Determine the [x, y] coordinate at the center of the cell enclosing the given text.  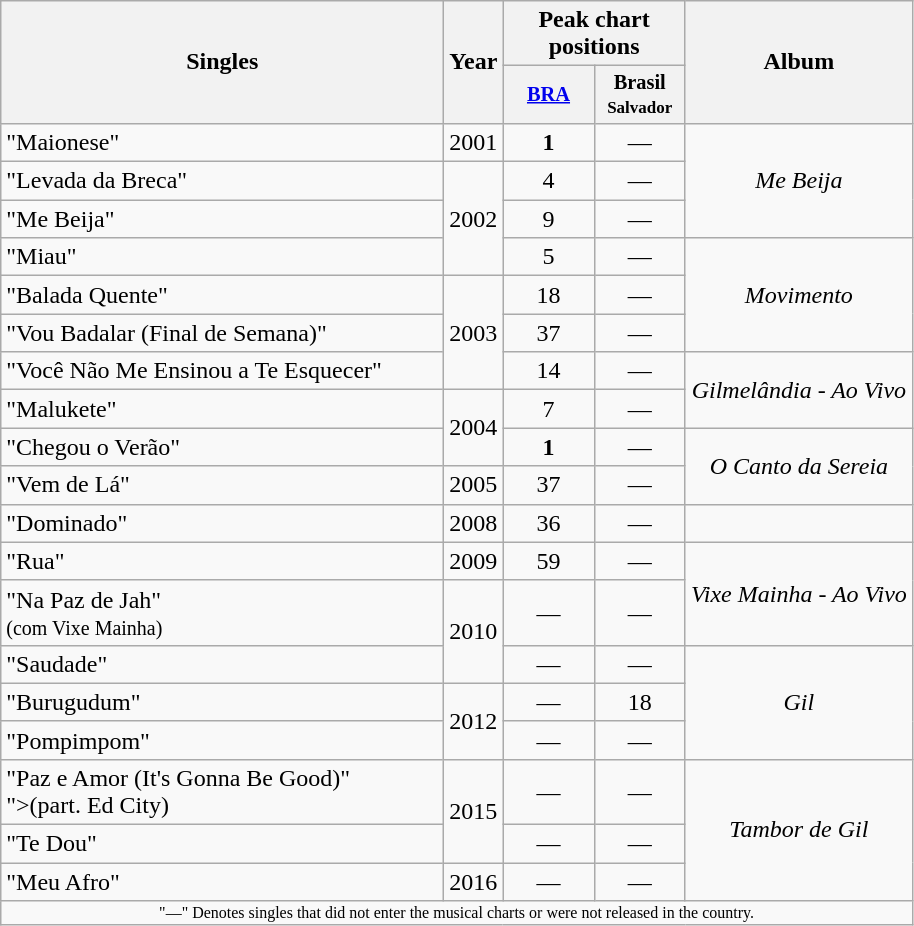
Movimento [798, 295]
2002 [474, 219]
59 [548, 561]
2016 [474, 882]
2001 [474, 142]
"Meu Afro" [222, 882]
O Canto da Sereia [798, 466]
9 [548, 219]
"Rua" [222, 561]
2008 [474, 523]
"Te Dou" [222, 844]
"Na Paz de Jah"(com Vixe Mainha) [222, 612]
2005 [474, 485]
"Malukete" [222, 409]
36 [548, 523]
"Saudade" [222, 664]
4 [548, 181]
Year [474, 62]
"Chegou o Verão" [222, 447]
7 [548, 409]
2015 [474, 810]
2009 [474, 561]
Gilmelândia - Ao Vivo [798, 390]
"Levada da Breca" [222, 181]
"Burugudum" [222, 702]
2004 [474, 428]
"Dominado" [222, 523]
Singles [222, 62]
"Me Beija" [222, 219]
"—" Denotes singles that did not enter the musical charts or were not released in the country. [457, 913]
2010 [474, 632]
2012 [474, 721]
"Você Não Me Ensinou a Te Esquecer" [222, 371]
2003 [474, 333]
Gil [798, 702]
Vixe Mainha - Ao Vivo [798, 594]
Brasil Salvador [640, 95]
"Pompimpom" [222, 740]
Peak chart positions [594, 34]
"Miau" [222, 257]
BRA [548, 95]
"Maionese" [222, 142]
"Vou Badalar (Final de Semana)" [222, 333]
Tambor de Gil [798, 830]
14 [548, 371]
Me Beija [798, 180]
Album [798, 62]
"Balada Quente" [222, 295]
"Vem de Lá" [222, 485]
5 [548, 257]
"Paz e Amor (It's Gonna Be Good)"">(part. Ed City) [222, 792]
